Return the [X, Y] coordinate for the center point of the cell that contains the specified text.  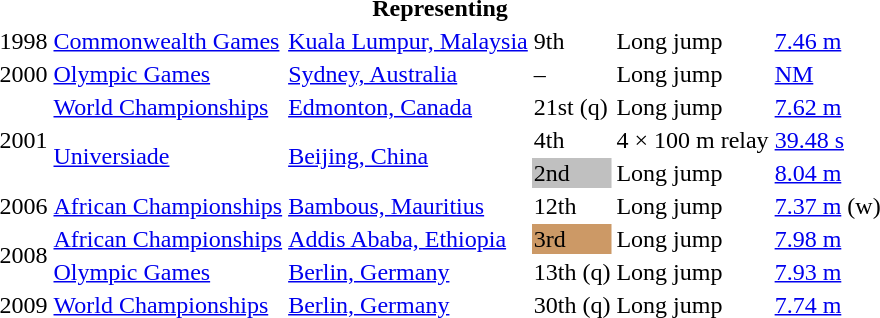
21st (q) [572, 107]
Sydney, Australia [408, 74]
4 × 100 m relay [692, 140]
Addis Ababa, Ethiopia [408, 239]
Commonwealth Games [168, 41]
Universiade [168, 156]
World Championships [168, 107]
Kuala Lumpur, Malaysia [408, 41]
9th [572, 41]
– [572, 74]
Bambous, Mauritius [408, 206]
Berlin, Germany [408, 272]
12th [572, 206]
2nd [572, 173]
Beijing, China [408, 156]
13th (q) [572, 272]
Edmonton, Canada [408, 107]
3rd [572, 239]
4th [572, 140]
